Pinpoint the cell where the given text exists, returning its (X, Y) midpoint coordinate. 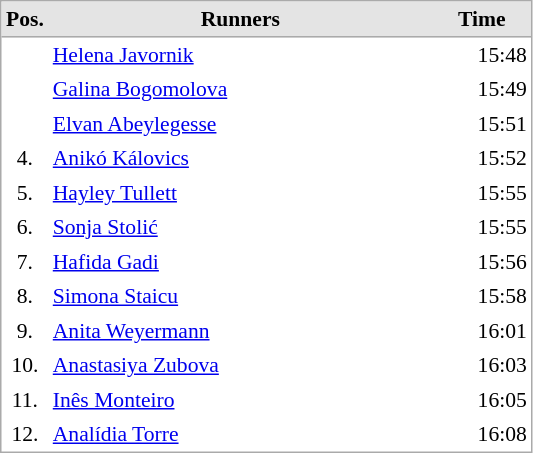
Anita Weyermann (240, 331)
Helena Javornik (240, 55)
6. (26, 227)
Hafida Gadi (240, 261)
8. (26, 296)
16:01 (482, 331)
Pos. (26, 20)
Elvan Abeylegesse (240, 123)
Runners (240, 20)
Time (482, 20)
16:05 (482, 399)
16:03 (482, 365)
Anikó Kálovics (240, 158)
9. (26, 331)
Inês Monteiro (240, 399)
15:52 (482, 158)
15:48 (482, 55)
7. (26, 261)
12. (26, 434)
15:51 (482, 123)
15:56 (482, 261)
Galina Bogomolova (240, 89)
11. (26, 399)
Anastasiya Zubova (240, 365)
4. (26, 158)
5. (26, 193)
Analídia Torre (240, 434)
16:08 (482, 434)
10. (26, 365)
15:49 (482, 89)
15:58 (482, 296)
Simona Staicu (240, 296)
Sonja Stolić (240, 227)
Hayley Tullett (240, 193)
